Identify which cell holds the provided text, then report its [x, y] central coordinate. 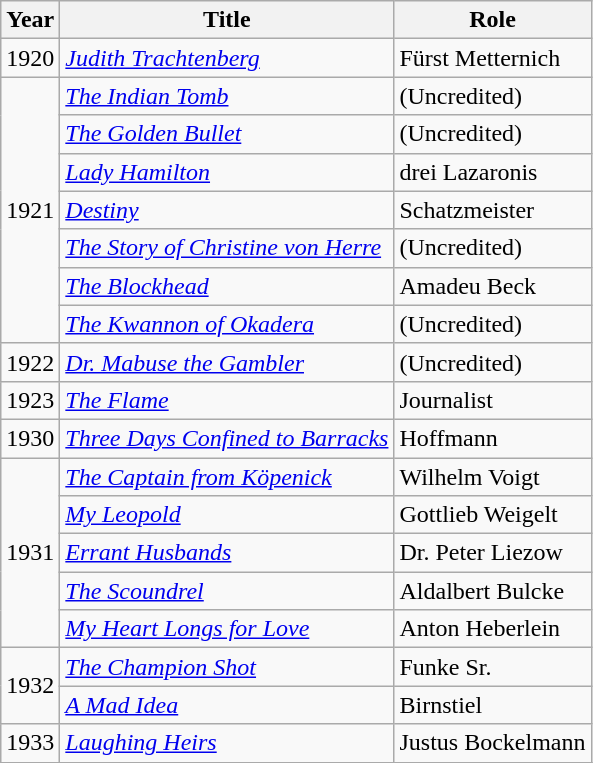
The Indian Tomb [227, 96]
My Heart Longs for Love [227, 629]
Amadeu Beck [492, 286]
Schatzmeister [492, 210]
1932 [30, 686]
The Golden Bullet [227, 134]
Dr. Mabuse the Gambler [227, 362]
Funke Sr. [492, 667]
The Blockhead [227, 286]
Hoffmann [492, 438]
The Champion Shot [227, 667]
1933 [30, 743]
Justus Bockelmann [492, 743]
1921 [30, 210]
Gottlieb Weigelt [492, 515]
My Leopold [227, 515]
Errant Husbands [227, 553]
Role [492, 20]
Laughing Heirs [227, 743]
1930 [30, 438]
Destiny [227, 210]
1922 [30, 362]
Wilhelm Voigt [492, 477]
Fürst Metternich [492, 58]
Dr. Peter Liezow [492, 553]
Three Days Confined to Barracks [227, 438]
The Captain from Köpenick [227, 477]
The Kwannon of Okadera [227, 324]
Title [227, 20]
1923 [30, 400]
drei Lazaronis [492, 172]
The Flame [227, 400]
1920 [30, 58]
A Mad Idea [227, 705]
The Story of Christine von Herre [227, 248]
Aldalbert Bulcke [492, 591]
The Scoundrel [227, 591]
Lady Hamilton [227, 172]
Journalist [492, 400]
1931 [30, 553]
Anton Heberlein [492, 629]
Birnstiel [492, 705]
Year [30, 20]
Judith Trachtenberg [227, 58]
